Scan for the cell matching the given text and deliver its (x, y) coordinate at center. 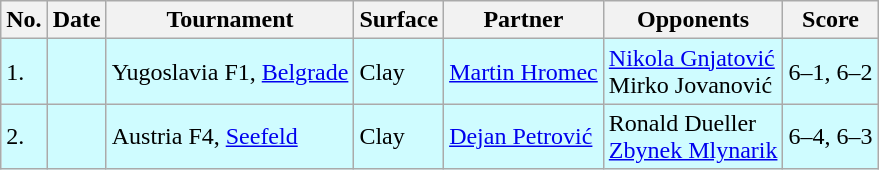
Date (76, 20)
Yugoslavia F1, Belgrade (230, 72)
Nikola Gnjatović Mirko Jovanović (693, 72)
Martin Hromec (524, 72)
Opponents (693, 20)
No. (24, 20)
Dejan Petrović (524, 136)
Surface (399, 20)
Score (830, 20)
Ronald Dueller Zbynek Mlynarik (693, 136)
2. (24, 136)
6–1, 6–2 (830, 72)
Partner (524, 20)
Tournament (230, 20)
6–4, 6–3 (830, 136)
Austria F4, Seefeld (230, 136)
1. (24, 72)
